Determine the [X, Y] coordinate at the center of the cell enclosing the given text.  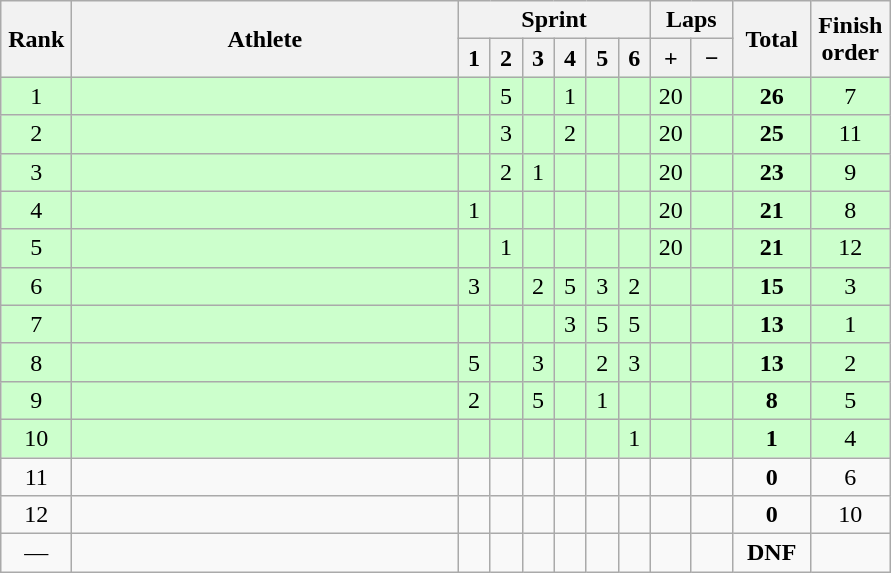
15 [772, 286]
Sprint [554, 20]
23 [772, 172]
+ [670, 58]
Finish order [850, 39]
Total [772, 39]
26 [772, 96]
— [36, 553]
25 [772, 134]
Laps [691, 20]
Rank [36, 39]
− [712, 58]
DNF [772, 553]
Athlete [265, 39]
